Extract the (X, Y) coordinate from the center of the cell holding the provided text.  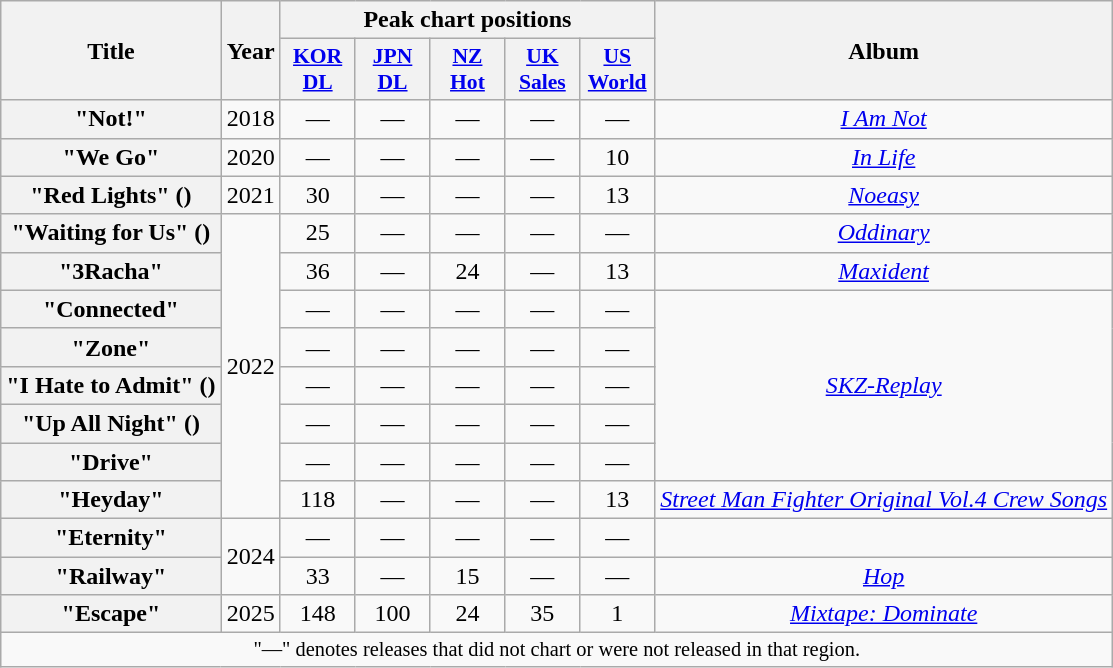
NZHot (468, 70)
36 (318, 271)
"Escape" (111, 614)
"Railway" (111, 576)
"We Go" (111, 157)
"—" denotes releases that did not chart or were not released in that region. (557, 650)
1 (618, 614)
I Am Not (884, 119)
JPNDL (392, 70)
Title (111, 50)
Hop (884, 576)
"Red Lights" () (111, 195)
"3Racha" (111, 271)
2018 (250, 119)
25 (318, 233)
UKSales (542, 70)
"Eternity" (111, 538)
USWorld (618, 70)
In Life (884, 157)
2022 (250, 366)
"Heyday" (111, 500)
148 (318, 614)
2021 (250, 195)
2024 (250, 557)
"Not!" (111, 119)
KORDL (318, 70)
"Zone" (111, 347)
Oddinary (884, 233)
"Waiting for Us" () (111, 233)
"Up All Night" () (111, 423)
"Drive" (111, 461)
15 (468, 576)
Year (250, 50)
2025 (250, 614)
Maxident (884, 271)
33 (318, 576)
30 (318, 195)
Mixtape: Dominate (884, 614)
Peak chart positions (468, 20)
"I Hate to Admit" () (111, 385)
100 (392, 614)
SKZ-Replay (884, 385)
Album (884, 50)
Noeasy (884, 195)
2020 (250, 157)
Street Man Fighter Original Vol.4 Crew Songs (884, 500)
118 (318, 500)
10 (618, 157)
"Connected" (111, 309)
35 (542, 614)
